Find where the given text appears and provide that cell's center as (X, Y) coordinate. 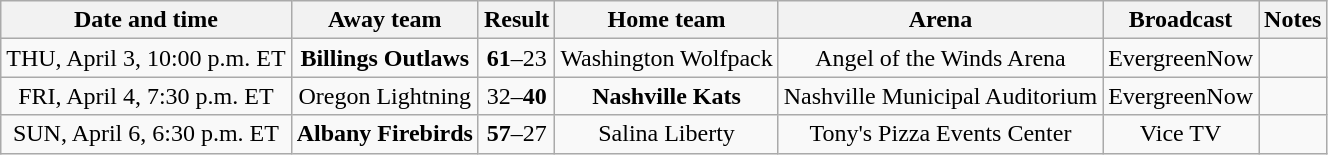
Albany Firebirds (384, 134)
Nashville Kats (666, 96)
Salina Liberty (666, 134)
Angel of the Winds Arena (940, 58)
Date and time (146, 20)
THU, April 3, 10:00 p.m. ET (146, 58)
Broadcast (1181, 20)
Nashville Municipal Auditorium (940, 96)
Tony's Pizza Events Center (940, 134)
Washington Wolfpack (666, 58)
Arena (940, 20)
Notes (1293, 20)
Vice TV (1181, 134)
FRI, April 4, 7:30 p.m. ET (146, 96)
Oregon Lightning (384, 96)
57–27 (516, 134)
32–40 (516, 96)
SUN, April 6, 6:30 p.m. ET (146, 134)
Away team (384, 20)
Home team (666, 20)
Billings Outlaws (384, 58)
61–23 (516, 58)
Result (516, 20)
